Determine the [x, y] coordinate at the center of the cell enclosing the given text.  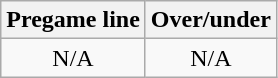
Over/under [210, 20]
Pregame line [74, 20]
